Output the (x, y) coordinate of the center of the cell containing the given text.  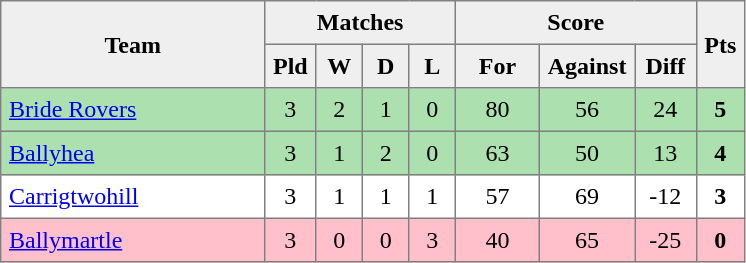
Ballymartle (133, 240)
65 (586, 240)
W (339, 66)
56 (586, 110)
Carrigtwohill (133, 197)
D (385, 66)
-12 (666, 197)
50 (586, 153)
For (497, 66)
13 (666, 153)
Score (576, 23)
L (432, 66)
Ballyhea (133, 153)
80 (497, 110)
Team (133, 44)
Pts (720, 44)
-25 (666, 240)
69 (586, 197)
5 (720, 110)
63 (497, 153)
Pld (290, 66)
Against (586, 66)
Bride Rovers (133, 110)
57 (497, 197)
24 (666, 110)
4 (720, 153)
Matches (360, 23)
40 (497, 240)
Diff (666, 66)
